Return [x, y] of the center of cell containing provided text 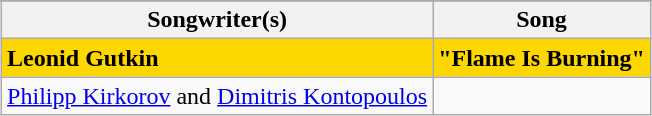
Philipp Kirkorov and Dimitris Kontopoulos [218, 96]
Songwriter(s) [218, 20]
Song [542, 20]
"Flame Is Burning" [542, 58]
Leonid Gutkin [218, 58]
